Find where the given text appears and provide that cell's center as (x, y) coordinate. 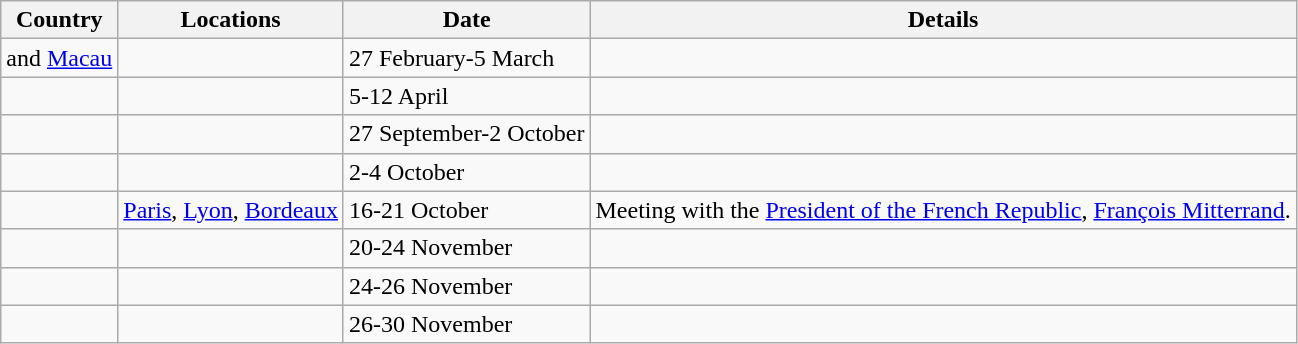
and Macau (60, 58)
2-4 October (466, 172)
Locations (231, 20)
26-30 November (466, 324)
Paris, Lyon, Bordeaux (231, 210)
27 September-2 October (466, 134)
Date (466, 20)
27 February-5 March (466, 58)
Details (943, 20)
20-24 November (466, 248)
5-12 April (466, 96)
Meeting with the President of the French Republic, François Mitterrand. (943, 210)
Country (60, 20)
16-21 October (466, 210)
24-26 November (466, 286)
